Return the (x, y) coordinate for the center point of the cell that contains the specified text.  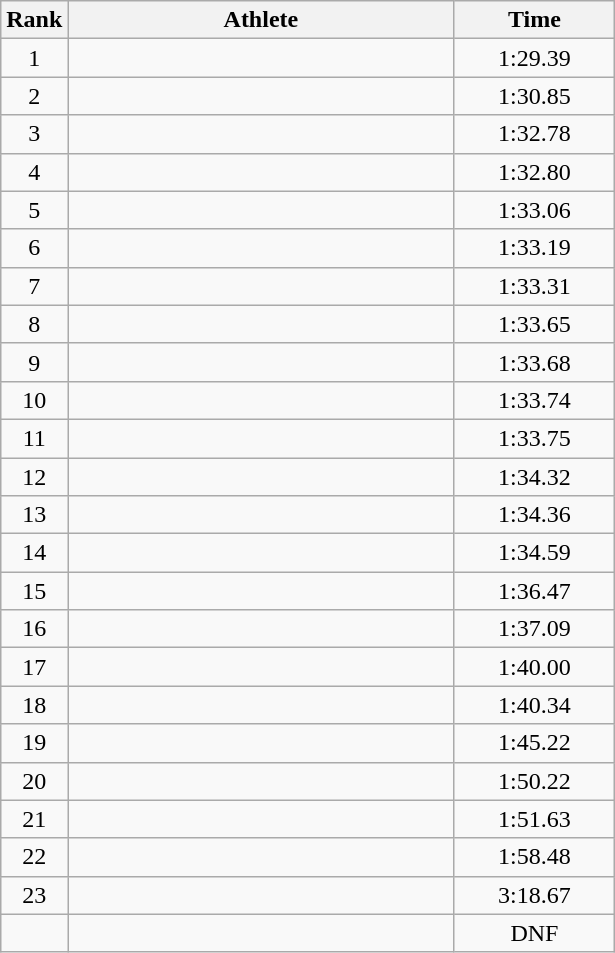
1:51.63 (534, 819)
22 (34, 857)
10 (34, 400)
1:50.22 (534, 781)
4 (34, 172)
1:33.68 (534, 362)
1:33.31 (534, 286)
1:29.39 (534, 58)
Rank (34, 20)
15 (34, 591)
1:37.09 (534, 629)
1:45.22 (534, 743)
11 (34, 438)
8 (34, 324)
3:18.67 (534, 895)
9 (34, 362)
2 (34, 96)
Athlete (261, 20)
Time (534, 20)
5 (34, 210)
7 (34, 286)
3 (34, 134)
19 (34, 743)
14 (34, 553)
1:34.59 (534, 553)
1:33.65 (534, 324)
18 (34, 705)
17 (34, 667)
23 (34, 895)
1:34.32 (534, 477)
6 (34, 248)
1:34.36 (534, 515)
1:33.06 (534, 210)
1:32.80 (534, 172)
1 (34, 58)
13 (34, 515)
1:33.74 (534, 400)
1:36.47 (534, 591)
1:40.00 (534, 667)
1:58.48 (534, 857)
1:30.85 (534, 96)
DNF (534, 933)
1:32.78 (534, 134)
1:40.34 (534, 705)
1:33.75 (534, 438)
20 (34, 781)
12 (34, 477)
1:33.19 (534, 248)
16 (34, 629)
21 (34, 819)
